Locate the cell with the specified text and output its (x, y) center coordinate. 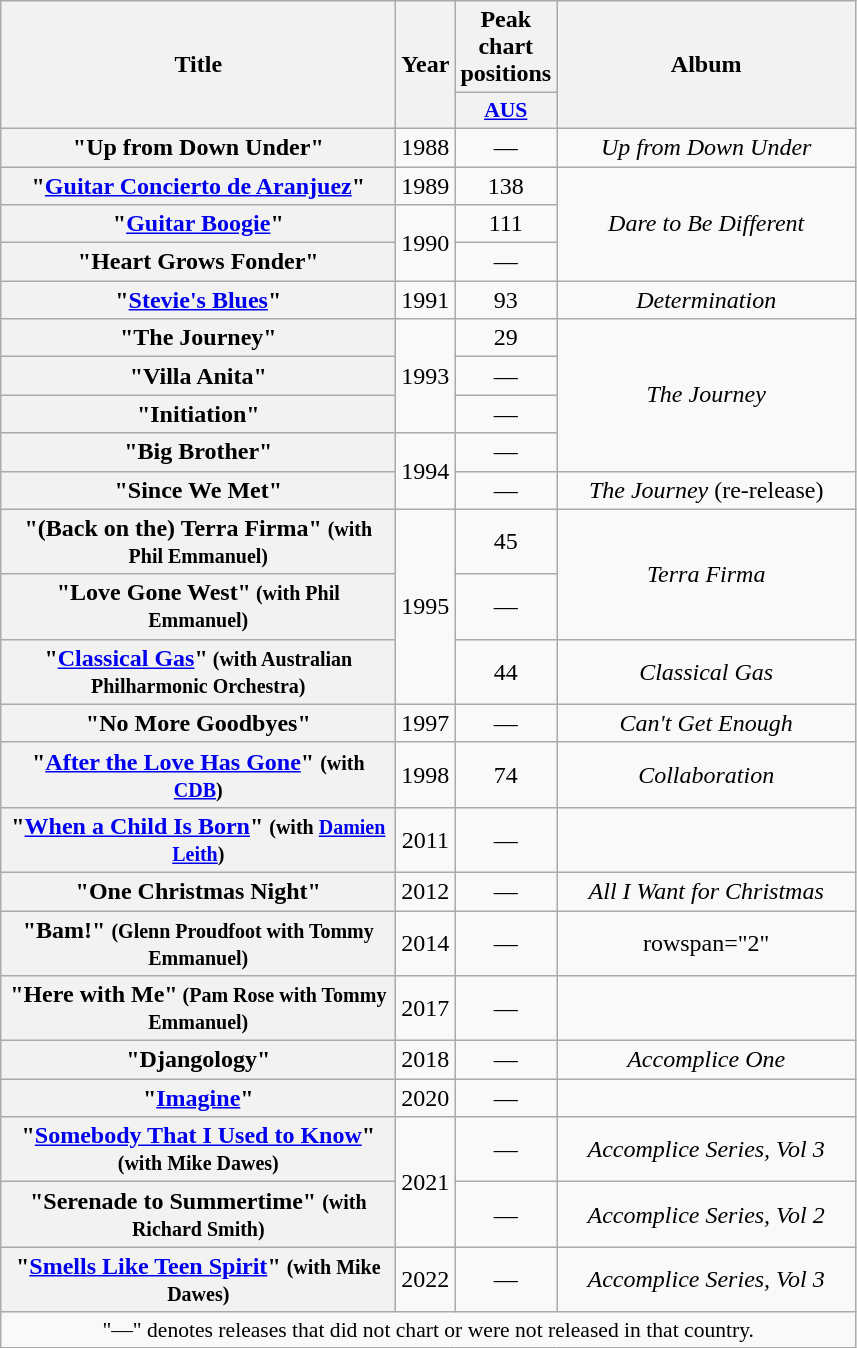
1993 (426, 376)
AUS (506, 111)
"Djangology" (198, 1060)
"Here with Me" (Pam Rose with Tommy Emmanuel) (198, 1008)
Title (198, 65)
1994 (426, 471)
"After the Love Has Gone" (with CDB) (198, 774)
2014 (426, 942)
Terra Firma (706, 574)
1995 (426, 606)
Year (426, 65)
44 (506, 672)
45 (506, 542)
2011 (426, 840)
1991 (426, 300)
29 (506, 338)
Accomplice Series, Vol 2 (706, 1214)
138 (506, 185)
Album (706, 65)
1990 (426, 243)
Classical Gas (706, 672)
"Bam!" (Glenn Proudfoot with Tommy Emmanuel) (198, 942)
"Heart Grows Fonder" (198, 262)
Up from Down Under (706, 147)
"—" denotes releases that did not chart or were not released in that country. (428, 1330)
2022 (426, 1280)
2012 (426, 891)
"Since We Met" (198, 490)
"Serenade to Summertime" (with Richard Smith) (198, 1214)
2017 (426, 1008)
2020 (426, 1098)
Can't Get Enough (706, 723)
2018 (426, 1060)
1997 (426, 723)
"Classical Gas" (with Australian Philharmonic Orchestra) (198, 672)
93 (506, 300)
1998 (426, 774)
Dare to Be Different (706, 223)
"Big Brother" (198, 452)
"Initiation" (198, 414)
Peak chart positions (506, 47)
2021 (426, 1182)
"Villa Anita" (198, 376)
"No More Goodbyes" (198, 723)
111 (506, 224)
"Smells Like Teen Spirit" (with Mike Dawes) (198, 1280)
All I Want for Christmas (706, 891)
"Up from Down Under" (198, 147)
"Guitar Boogie" (198, 224)
Collaboration (706, 774)
"(Back on the) Terra Firma" (with Phil Emmanuel) (198, 542)
"Guitar Concierto de Aranjuez" (198, 185)
The Journey (re-release) (706, 490)
1989 (426, 185)
"Love Gone West" (with Phil Emmanuel) (198, 606)
1988 (426, 147)
74 (506, 774)
Accomplice One (706, 1060)
rowspan="2" (706, 942)
"One Christmas Night" (198, 891)
"When a Child Is Born" (with Damien Leith) (198, 840)
"Stevie's Blues" (198, 300)
"Somebody That I Used to Know" (with Mike Dawes) (198, 1150)
The Journey (706, 395)
Determination (706, 300)
"Imagine" (198, 1098)
"The Journey" (198, 338)
